Pinpoint the cell where the given text exists, returning its [X, Y] midpoint coordinate. 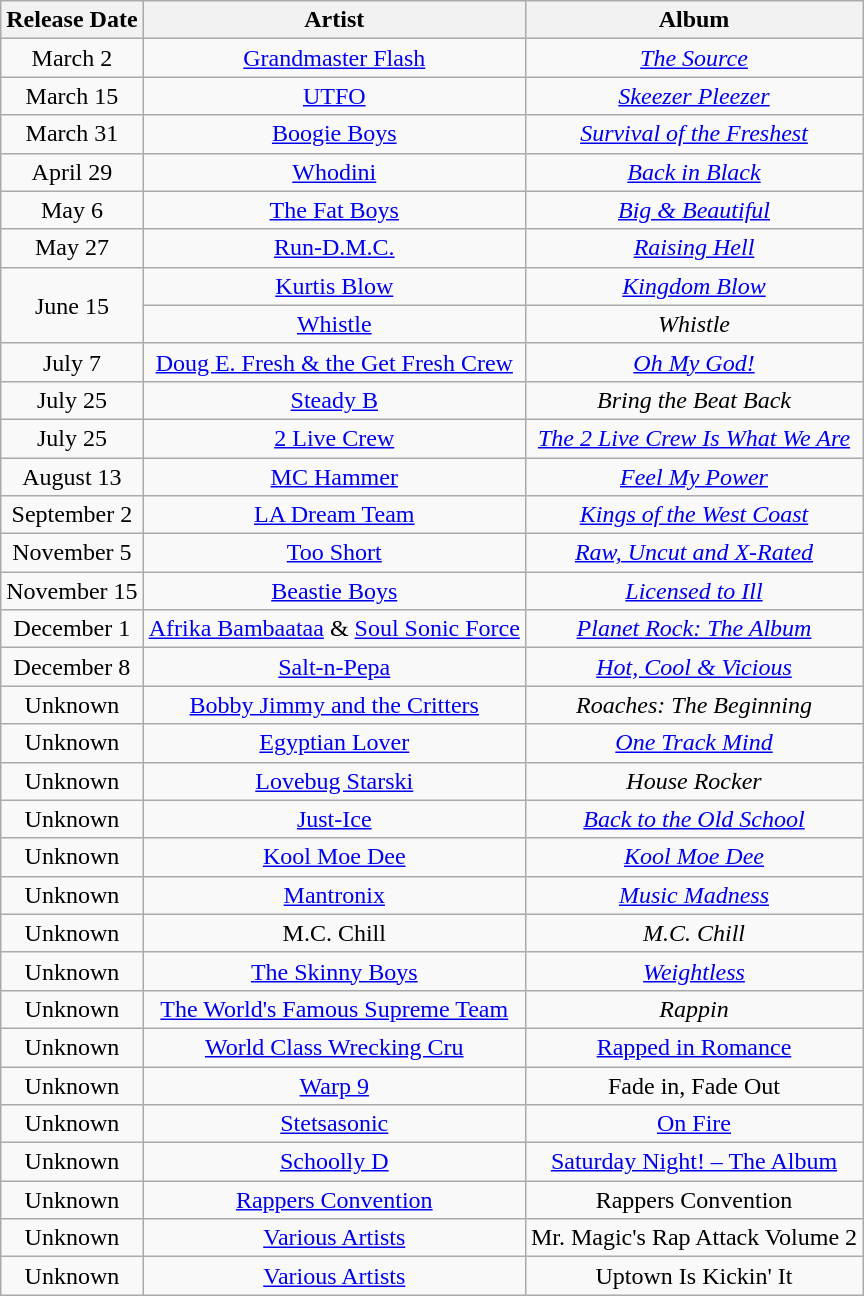
MC Hammer [334, 477]
Whodini [334, 172]
Doug E. Fresh & the Get Fresh Crew [334, 362]
Oh My God! [694, 362]
Raising Hell [694, 248]
Hot, Cool & Vicious [694, 667]
Too Short [334, 553]
Warp 9 [334, 1085]
The Skinny Boys [334, 971]
November 5 [72, 553]
July 7 [72, 362]
Steady B [334, 400]
UTFO [334, 96]
LA Dream Team [334, 515]
Boogie Boys [334, 134]
May 6 [72, 210]
Run-D.M.C. [334, 248]
March 31 [72, 134]
Grandmaster Flash [334, 58]
December 8 [72, 667]
Back to the Old School [694, 819]
November 15 [72, 591]
Lovebug Starski [334, 781]
Schoolly D [334, 1162]
Licensed to Ill [694, 591]
Raw, Uncut and X-Rated [694, 553]
Afrika Bambaataa & Soul Sonic Force [334, 629]
Beastie Boys [334, 591]
Bobby Jimmy and the Critters [334, 705]
On Fire [694, 1124]
April 29 [72, 172]
Music Madness [694, 895]
World Class Wrecking Cru [334, 1047]
Mantronix [334, 895]
2 Live Crew [334, 438]
The World's Famous Supreme Team [334, 1009]
House Rocker [694, 781]
August 13 [72, 477]
Rappin [694, 1009]
March 15 [72, 96]
Just-Ice [334, 819]
Skeezer Pleezer [694, 96]
Album [694, 20]
Kurtis Blow [334, 286]
Release Date [72, 20]
May 27 [72, 248]
Big & Beautiful [694, 210]
June 15 [72, 305]
Stetsasonic [334, 1124]
Back in Black [694, 172]
One Track Mind [694, 743]
The 2 Live Crew Is What We Are [694, 438]
Salt-n-Pepa [334, 667]
Fade in, Fade Out [694, 1085]
Survival of the Freshest [694, 134]
Egyptian Lover [334, 743]
Mr. Magic's Rap Attack Volume 2 [694, 1238]
Feel My Power [694, 477]
Roaches: The Beginning [694, 705]
Artist [334, 20]
The Source [694, 58]
The Fat Boys [334, 210]
Kings of the West Coast [694, 515]
Planet Rock: The Album [694, 629]
March 2 [72, 58]
Uptown Is Kickin' It [694, 1276]
September 2 [72, 515]
Weightless [694, 971]
December 1 [72, 629]
Rapped in Romance [694, 1047]
Bring the Beat Back [694, 400]
Kingdom Blow [694, 286]
Saturday Night! – The Album [694, 1162]
